Return [X, Y] of the center of cell containing provided text 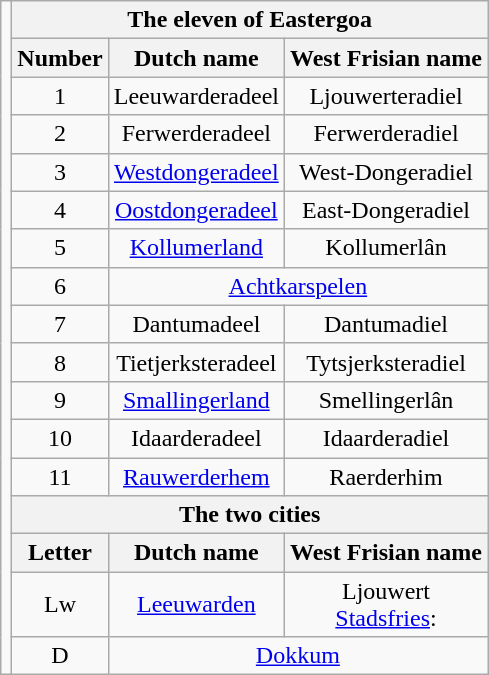
4 [60, 210]
Dantumadeel [196, 324]
LjouwertStadsfries: [386, 604]
Lw [60, 604]
Raerderhim [386, 477]
3 [60, 172]
Dantumadiel [386, 324]
Achtkarspelen [298, 286]
Tietjerksteradeel [196, 362]
Rauwerderhem [196, 477]
The two cities [250, 515]
10 [60, 438]
Smallingerland [196, 400]
9 [60, 400]
Dokkum [298, 656]
Westdongeradeel [196, 172]
Idaarderadeel [196, 438]
6 [60, 286]
Ljouwerteradiel [386, 96]
1 [60, 96]
Leeuwarden [196, 604]
7 [60, 324]
Letter [60, 553]
Number [60, 58]
East-Dongeradiel [386, 210]
Kollumerland [196, 248]
Ferwerderadeel [196, 134]
Smellingerlân [386, 400]
2 [60, 134]
Leeuwarderadeel [196, 96]
Tytsjerksteradiel [386, 362]
Kollumerlân [386, 248]
8 [60, 362]
11 [60, 477]
West-Dongeradiel [386, 172]
D [60, 656]
Ferwerderadiel [386, 134]
The eleven of Eastergoa [250, 20]
5 [60, 248]
Oostdongeradeel [196, 210]
Idaarderadiel [386, 438]
